Search for the cell housing the specified text and yield its [x, y] center coordinate. 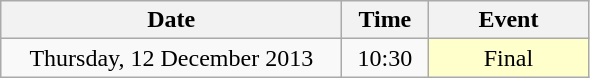
Date [172, 20]
Thursday, 12 December 2013 [172, 58]
Time [385, 20]
10:30 [385, 58]
Final [508, 58]
Event [508, 20]
